Return [x, y] of the center of cell containing provided text 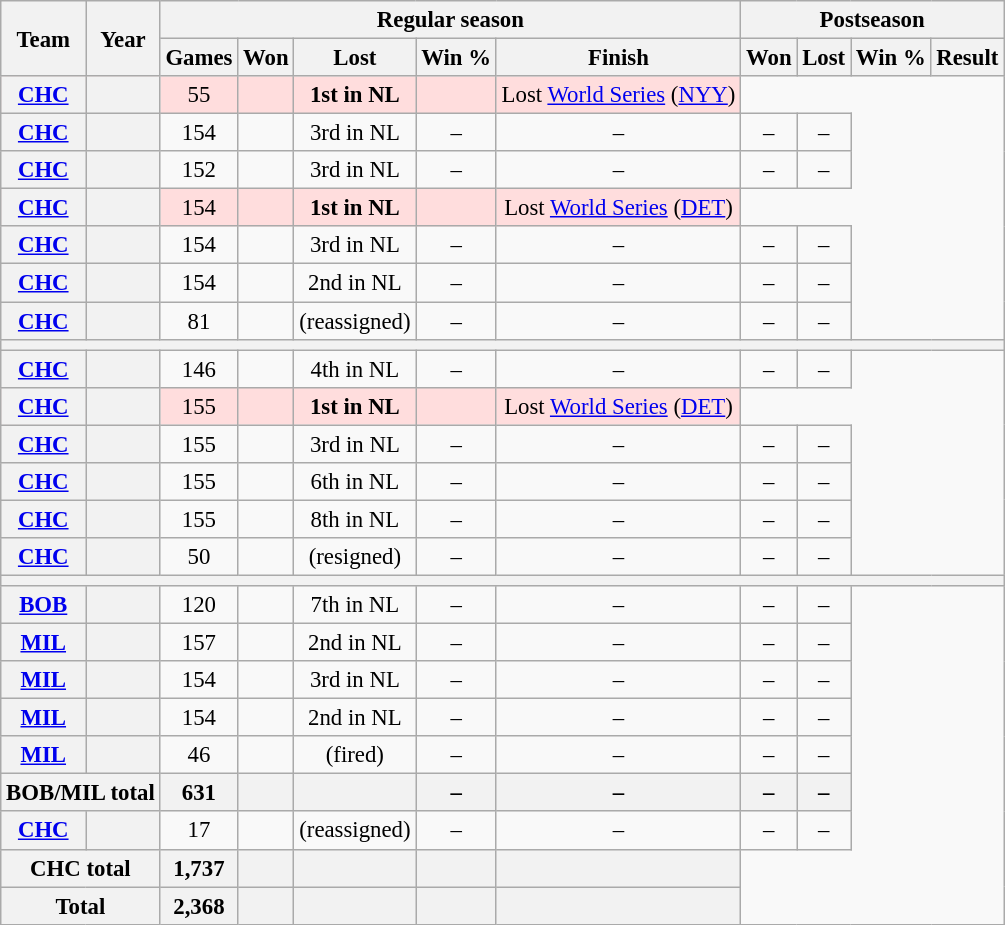
152 [199, 170]
17 [199, 831]
Finish [618, 58]
146 [199, 369]
2,368 [199, 906]
157 [199, 643]
(fired) [355, 755]
631 [199, 793]
81 [199, 321]
4th in NL [355, 369]
BOB/MIL total [80, 793]
Team [44, 38]
1,737 [199, 868]
6th in NL [355, 482]
CHC total [80, 868]
(resigned) [355, 557]
Lost World Series (NYY) [618, 95]
46 [199, 755]
Result [968, 58]
Year [123, 38]
Games [199, 58]
Postseason [872, 20]
8th in NL [355, 519]
BOB [44, 605]
120 [199, 605]
Regular season [450, 20]
50 [199, 557]
55 [199, 95]
Total [80, 906]
7th in NL [355, 605]
